Output the (X, Y) coordinate of the center of the cell containing the given text.  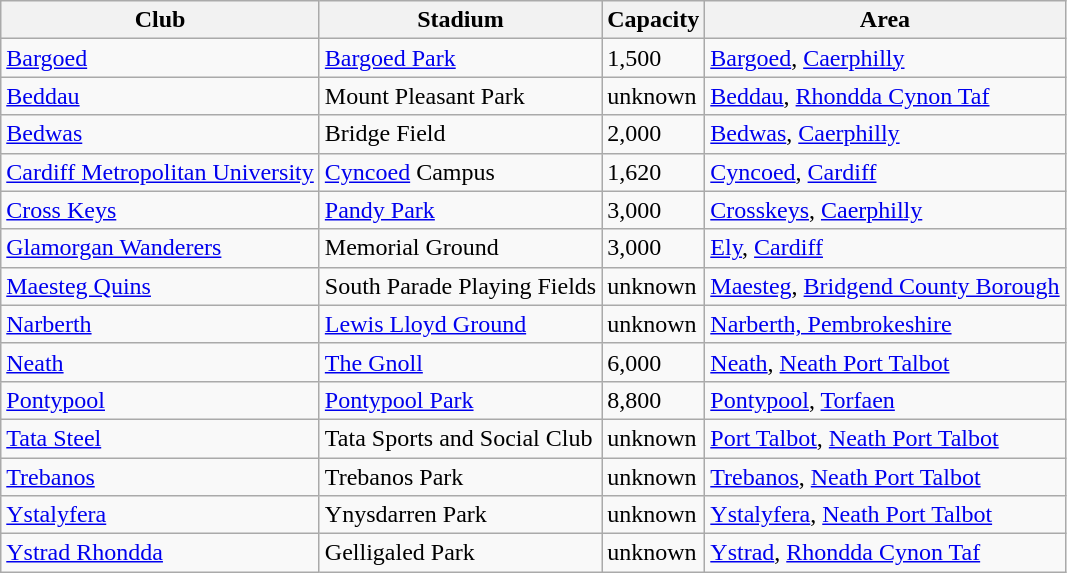
Club (160, 20)
Cardiff Metropolitan University (160, 172)
Tata Sports and Social Club (460, 438)
Glamorgan Wanderers (160, 248)
Maesteg Quins (160, 286)
2,000 (654, 134)
Beddau (160, 96)
Narberth, Pembrokeshire (885, 324)
Pontypool (160, 400)
Bargoed, Caerphilly (885, 58)
Stadium (460, 20)
Ystrad, Rhondda Cynon Taf (885, 553)
Narberth (160, 324)
Ystalyfera, Neath Port Talbot (885, 515)
Pontypool, Torfaen (885, 400)
Beddau, Rhondda Cynon Taf (885, 96)
8,800 (654, 400)
Bedwas (160, 134)
Trebanos Park (460, 477)
Area (885, 20)
Cross Keys (160, 210)
Memorial Ground (460, 248)
The Gnoll (460, 362)
Ystrad Rhondda (160, 553)
Bedwas, Caerphilly (885, 134)
Pandy Park (460, 210)
Cyncoed, Cardiff (885, 172)
Trebanos, Neath Port Talbot (885, 477)
South Parade Playing Fields (460, 286)
Neath, Neath Port Talbot (885, 362)
1,620 (654, 172)
1,500 (654, 58)
Maesteg, Bridgend County Borough (885, 286)
Port Talbot, Neath Port Talbot (885, 438)
Neath (160, 362)
Bargoed (160, 58)
Pontypool Park (460, 400)
Bargoed Park (460, 58)
Lewis Lloyd Ground (460, 324)
Ely, Cardiff (885, 248)
Tata Steel (160, 438)
Ynysdarren Park (460, 515)
6,000 (654, 362)
Bridge Field (460, 134)
Crosskeys, Caerphilly (885, 210)
Ystalyfera (160, 515)
Mount Pleasant Park (460, 96)
Trebanos (160, 477)
Gelligaled Park (460, 553)
Cyncoed Campus (460, 172)
Capacity (654, 20)
